Return the (X, Y) coordinate for the center point of the cell that contains the specified text.  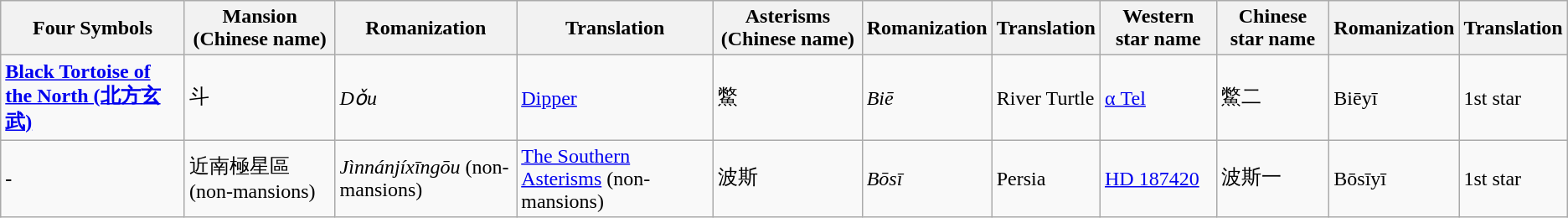
HD 187420 (1158, 179)
Jìnnánjíxīngōu (non-mansions) (426, 179)
- (93, 179)
波斯 (787, 179)
Four Symbols (93, 29)
鱉 (787, 97)
Persia (1045, 179)
Asterisms (Chinese name) (787, 29)
Mansion (Chinese name) (260, 29)
α Tel (1158, 97)
Black Tortoise of the North (北方玄武) (93, 97)
Dǒu (426, 97)
鱉二 (1273, 97)
近南極星區 (non-mansions) (260, 179)
Chinese star name (1273, 29)
Bōsī (926, 179)
River Turtle (1045, 97)
Biēyī (1394, 97)
Bōsīyī (1394, 179)
斗 (260, 97)
The Southern Asterisms (non-mansions) (615, 179)
波斯一 (1273, 179)
Dipper (615, 97)
Biē (926, 97)
Western star name (1158, 29)
